Pinpoint the cell where the given text exists, returning its (X, Y) midpoint coordinate. 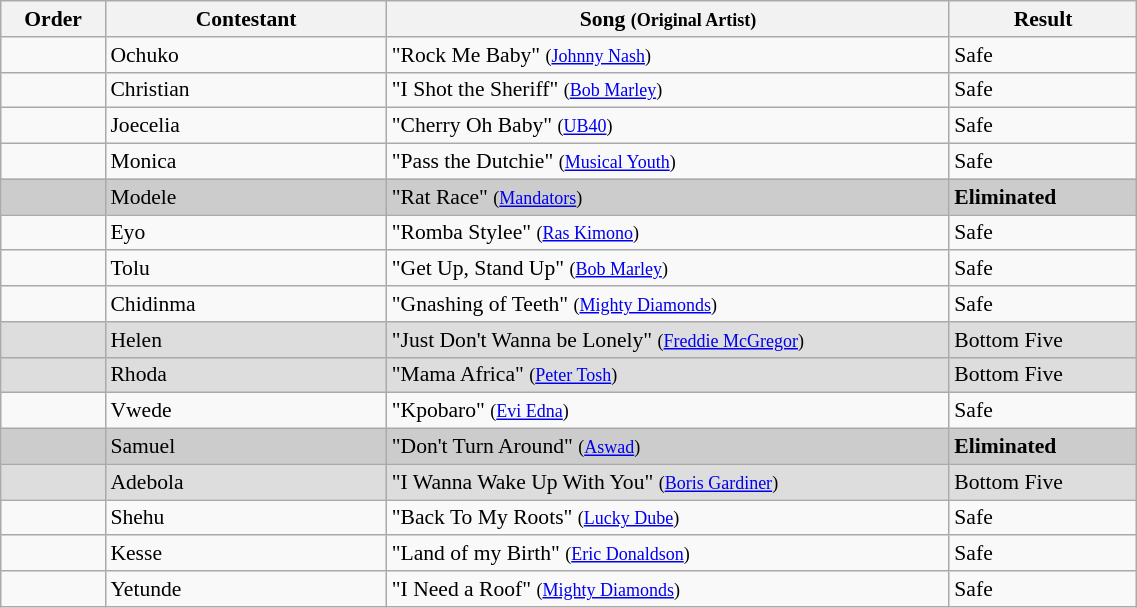
Contestant (246, 19)
"Don't Turn Around" (Aswad) (668, 447)
"Land of my Birth" (Eric Donaldson) (668, 554)
"I Need a Roof" (Mighty Diamonds) (668, 589)
"Pass the Dutchie" (Musical Youth) (668, 162)
"Rock Me Baby" (Johnny Nash) (668, 55)
Kesse (246, 554)
Ochuko (246, 55)
Tolu (246, 269)
"Rat Race" (Mandators) (668, 197)
Shehu (246, 518)
Vwede (246, 411)
Song (Original Artist) (668, 19)
Result (1043, 19)
Monica (246, 162)
Modele (246, 197)
"Mama Africa" (Peter Tosh) (668, 375)
Christian (246, 90)
Eyo (246, 233)
"Kpobaro" (Evi Edna) (668, 411)
"Romba Stylee" (Ras Kimono) (668, 233)
"Cherry Oh Baby" (UB40) (668, 126)
Order (54, 19)
"Get Up, Stand Up" (Bob Marley) (668, 269)
Joecelia (246, 126)
Adebola (246, 482)
"I Shot the Sheriff" (Bob Marley) (668, 90)
"Back To My Roots" (Lucky Dube) (668, 518)
Rhoda (246, 375)
"Gnashing of Teeth" (Mighty Diamonds) (668, 304)
Samuel (246, 447)
Chidinma (246, 304)
Helen (246, 340)
"Just Don't Wanna be Lonely" (Freddie McGregor) (668, 340)
Yetunde (246, 589)
"I Wanna Wake Up With You" (Boris Gardiner) (668, 482)
